Detect which cell encompasses the target text, then output its (x, y) center coordinate. 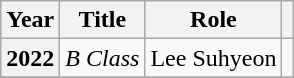
Year (30, 20)
B Class (102, 58)
Lee Suhyeon (214, 58)
Role (214, 20)
2022 (30, 58)
Title (102, 20)
